From the cell containing the given text, extract its center point as (x, y) coordinate. 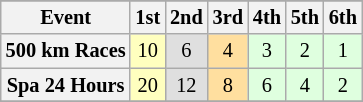
500 km Races (66, 51)
3 (267, 51)
1 (343, 51)
10 (148, 51)
12 (186, 85)
1st (148, 17)
8 (228, 85)
3rd (228, 17)
4th (267, 17)
Event (66, 17)
20 (148, 85)
6th (343, 17)
Spa 24 Hours (66, 85)
5th (305, 17)
2nd (186, 17)
